Determine the [X, Y] coordinate at the center of the cell enclosing the given text.  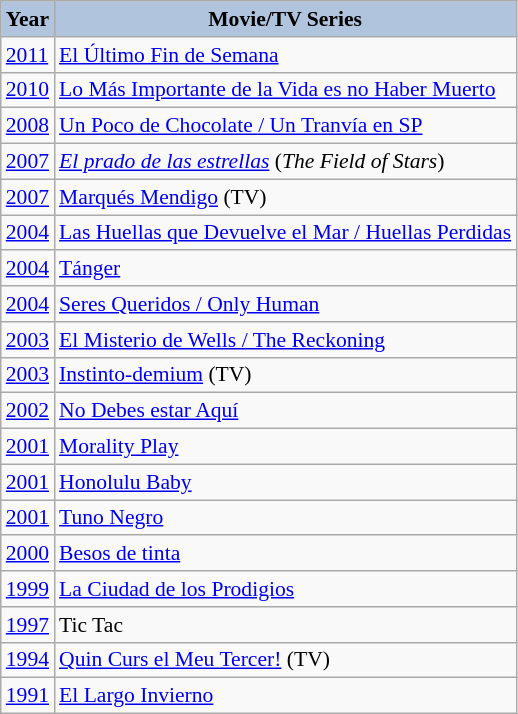
El Largo Invierno [285, 696]
El Último Fin de Semana [285, 55]
2011 [28, 55]
Morality Play [285, 447]
1997 [28, 625]
1994 [28, 660]
2010 [28, 90]
No Debes estar Aquí [285, 411]
Tánger [285, 269]
2008 [28, 126]
Honolulu Baby [285, 482]
Tic Tac [285, 625]
Year [28, 19]
Marqués Mendigo (TV) [285, 197]
Tuno Negro [285, 518]
El prado de las estrellas (The Field of Stars) [285, 162]
Lo Más Importante de la Vida es no Haber Muerto [285, 90]
Un Poco de Chocolate / Un Tranvía en SP [285, 126]
1991 [28, 696]
Quin Curs el Meu Tercer! (TV) [285, 660]
1999 [28, 589]
El Misterio de Wells / The Reckoning [285, 340]
La Ciudad de los Prodigios [285, 589]
2000 [28, 554]
Instinto-demium (TV) [285, 375]
Las Huellas que Devuelve el Mar / Huellas Perdidas [285, 233]
Movie/TV Series [285, 19]
Seres Queridos / Only Human [285, 304]
Besos de tinta [285, 554]
2002 [28, 411]
